For the text-containing cell, return its midpoint in [X, Y] coordinate format. 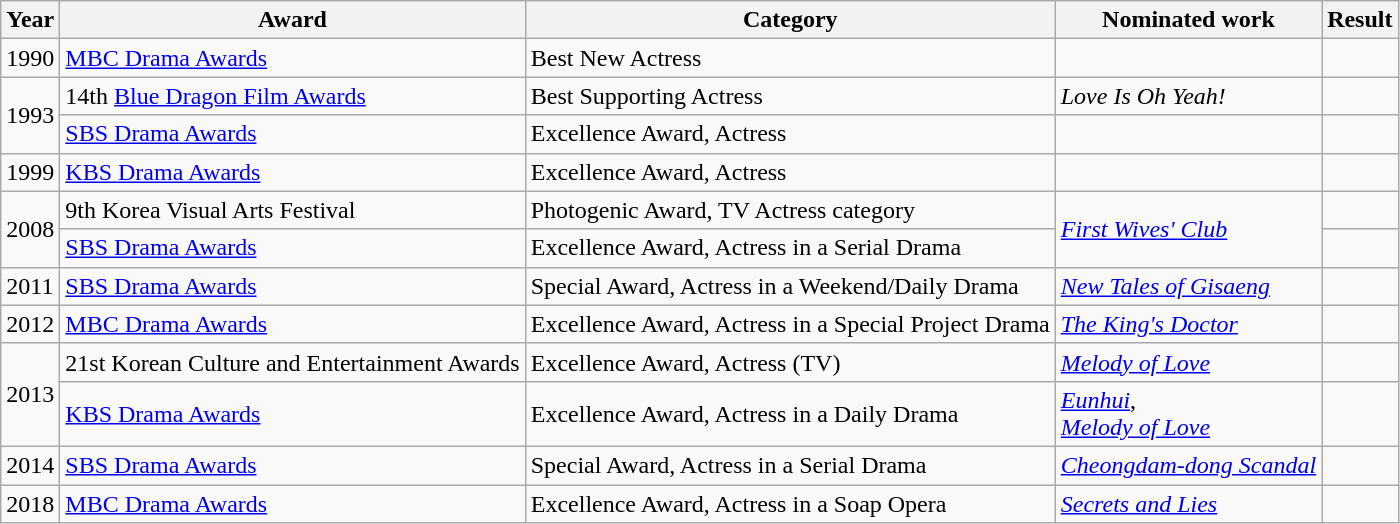
2011 [30, 286]
Love Is Oh Yeah! [1188, 96]
Excellence Award, Actress (TV) [790, 362]
1990 [30, 58]
Best New Actress [790, 58]
Year [30, 20]
Cheongdam-dong Scandal [1188, 465]
21st Korean Culture and Entertainment Awards [292, 362]
2008 [30, 229]
Eunhui, Melody of Love [1188, 414]
Special Award, Actress in a Serial Drama [790, 465]
Excellence Award, Actress in a Special Project Drama [790, 324]
Special Award, Actress in a Weekend/Daily Drama [790, 286]
2012 [30, 324]
2014 [30, 465]
Secrets and Lies [1188, 503]
2013 [30, 394]
Category [790, 20]
9th Korea Visual Arts Festival [292, 210]
Award [292, 20]
Best Supporting Actress [790, 96]
Excellence Award, Actress in a Daily Drama [790, 414]
2018 [30, 503]
14th Blue Dragon Film Awards [292, 96]
1993 [30, 115]
Excellence Award, Actress in a Soap Opera [790, 503]
Melody of Love [1188, 362]
The King's Doctor [1188, 324]
1999 [30, 172]
Excellence Award, Actress in a Serial Drama [790, 248]
Result [1360, 20]
Nominated work [1188, 20]
New Tales of Gisaeng [1188, 286]
First Wives' Club [1188, 229]
Photogenic Award, TV Actress category [790, 210]
